Pinpoint the cell where the given text exists, returning its (x, y) midpoint coordinate. 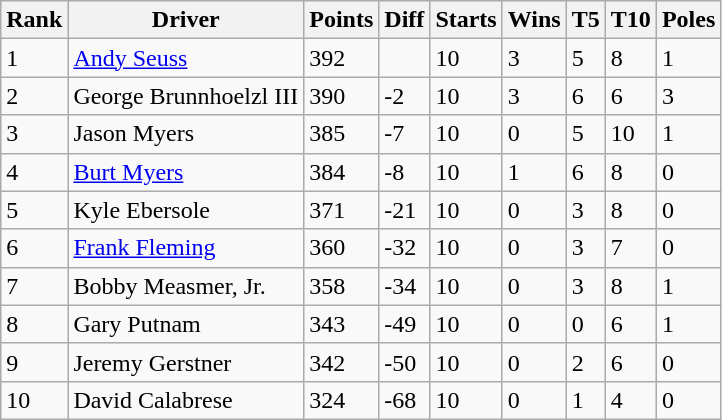
343 (342, 324)
Burt Myers (186, 172)
-8 (404, 172)
Bobby Measmer, Jr. (186, 286)
371 (342, 210)
Kyle Ebersole (186, 210)
Driver (186, 20)
T10 (630, 20)
360 (342, 248)
384 (342, 172)
-68 (404, 400)
9 (34, 362)
Poles (688, 20)
385 (342, 134)
George Brunnhoelzl III (186, 96)
Jason Myers (186, 134)
324 (342, 400)
Gary Putnam (186, 324)
358 (342, 286)
Diff (404, 20)
Starts (466, 20)
392 (342, 58)
Rank (34, 20)
-21 (404, 210)
T5 (586, 20)
Andy Seuss (186, 58)
Frank Fleming (186, 248)
Wins (534, 20)
390 (342, 96)
Jeremy Gerstner (186, 362)
-34 (404, 286)
-7 (404, 134)
-49 (404, 324)
-50 (404, 362)
-32 (404, 248)
342 (342, 362)
Points (342, 20)
David Calabrese (186, 400)
-2 (404, 96)
